Scan for the cell matching the given text and deliver its [x, y] coordinate at center. 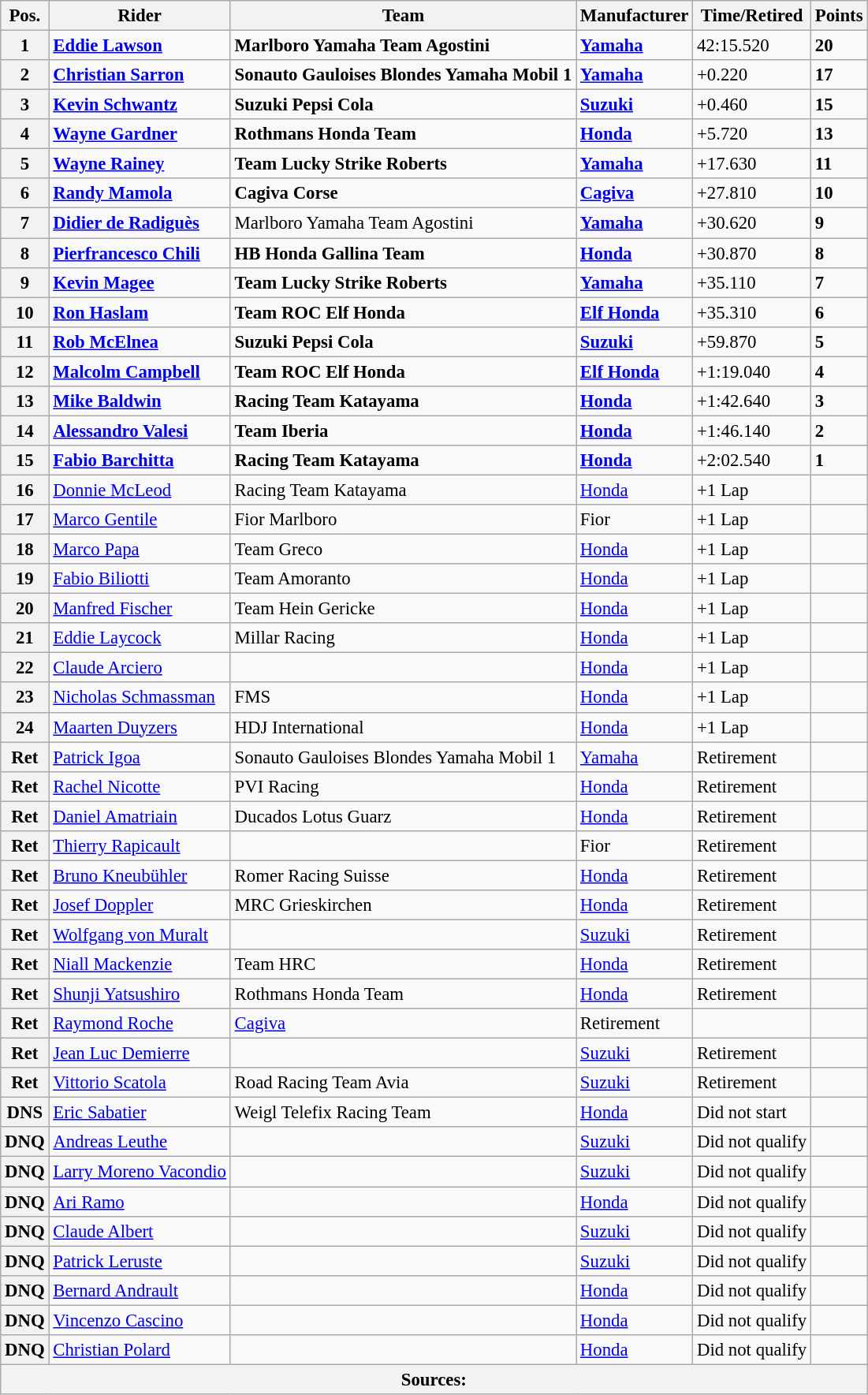
Eddie Laycock [140, 638]
+35.310 [752, 312]
DNS [25, 1113]
+5.720 [752, 134]
23 [25, 698]
+0.460 [752, 105]
Romer Racing Suisse [403, 875]
+30.870 [752, 253]
Mike Baldwin [140, 401]
Team Greco [403, 550]
+2:02.540 [752, 461]
Donnie McLeod [140, 490]
Nicholas Schmassman [140, 698]
Team Amoranto [403, 579]
Kevin Schwantz [140, 105]
Larry Moreno Vacondio [140, 1172]
+27.810 [752, 193]
+59.870 [752, 341]
Weigl Telefix Racing Team [403, 1113]
Ari Ramo [140, 1202]
Fior Marlboro [403, 520]
Marco Gentile [140, 520]
Josef Doppler [140, 905]
Maarten Duyzers [140, 727]
PVI Racing [403, 786]
Team HRC [403, 964]
Randy Mamola [140, 193]
Wayne Gardner [140, 134]
Shunji Yatsushiro [140, 994]
Claude Albert [140, 1231]
Thierry Rapicault [140, 846]
Christian Polard [140, 1350]
Wayne Rainey [140, 164]
Kevin Magee [140, 282]
Claude Arciero [140, 668]
Points [839, 16]
Millar Racing [403, 638]
Marco Papa [140, 550]
Team Hein Gericke [403, 609]
Raymond Roche [140, 1024]
Niall Mackenzie [140, 964]
+0.220 [752, 75]
42:15.520 [752, 46]
Rob McElnea [140, 341]
12 [25, 371]
18 [25, 550]
Christian Sarron [140, 75]
Road Racing Team Avia [403, 1083]
+1:42.640 [752, 401]
Wolfgang von Muralt [140, 934]
Bernard Andrault [140, 1290]
Ron Haslam [140, 312]
Daniel Amatriain [140, 816]
Rider [140, 16]
Alessandro Valesi [140, 431]
Eddie Lawson [140, 46]
Jean Luc Demierre [140, 1054]
Did not start [752, 1113]
21 [25, 638]
Pierfrancesco Chili [140, 253]
HDJ International [403, 727]
24 [25, 727]
+17.630 [752, 164]
Team Iberia [403, 431]
Cagiva Corse [403, 193]
14 [25, 431]
19 [25, 579]
Pos. [25, 16]
+35.110 [752, 282]
Time/Retired [752, 16]
Fabio Biliotti [140, 579]
22 [25, 668]
+30.620 [752, 223]
Sources: [434, 1379]
+1:19.040 [752, 371]
Fabio Barchitta [140, 461]
Team [403, 16]
Rachel Nicotte [140, 786]
Manufacturer [635, 16]
+1:46.140 [752, 431]
Eric Sabatier [140, 1113]
Patrick Leruste [140, 1261]
MRC Grieskirchen [403, 905]
Bruno Kneubühler [140, 875]
HB Honda Gallina Team [403, 253]
16 [25, 490]
Andreas Leuthe [140, 1143]
Didier de Radiguès [140, 223]
FMS [403, 698]
Vincenzo Cascino [140, 1320]
Patrick Igoa [140, 757]
Manfred Fischer [140, 609]
Vittorio Scatola [140, 1083]
Malcolm Campbell [140, 371]
Ducados Lotus Guarz [403, 816]
